Detect which cell encompasses the target text, then output its (X, Y) center coordinate. 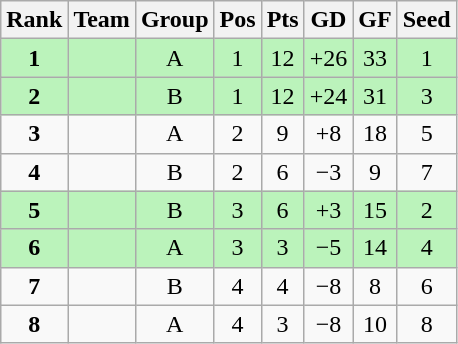
+26 (328, 58)
Rank (34, 20)
Group (174, 20)
14 (375, 248)
10 (375, 324)
+24 (328, 96)
+8 (328, 134)
18 (375, 134)
Seed (426, 20)
−5 (328, 248)
GD (328, 20)
Pos (238, 20)
31 (375, 96)
Pts (282, 20)
−3 (328, 172)
+3 (328, 210)
33 (375, 58)
Team (102, 20)
15 (375, 210)
GF (375, 20)
